Scan for the cell matching the given text and deliver its (x, y) coordinate at center. 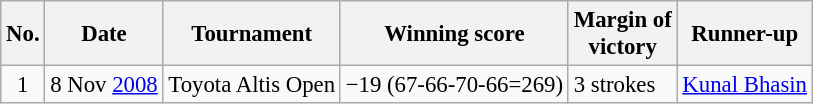
Runner-up (744, 34)
Kunal Bhasin (744, 85)
3 strokes (622, 85)
Toyota Altis Open (252, 85)
Margin ofvictory (622, 34)
Tournament (252, 34)
1 (23, 85)
Winning score (454, 34)
No. (23, 34)
−19 (67-66-70-66=269) (454, 85)
8 Nov 2008 (104, 85)
Date (104, 34)
